Capture the cell that displays the provided text and extract its (x, y) central coordinate. 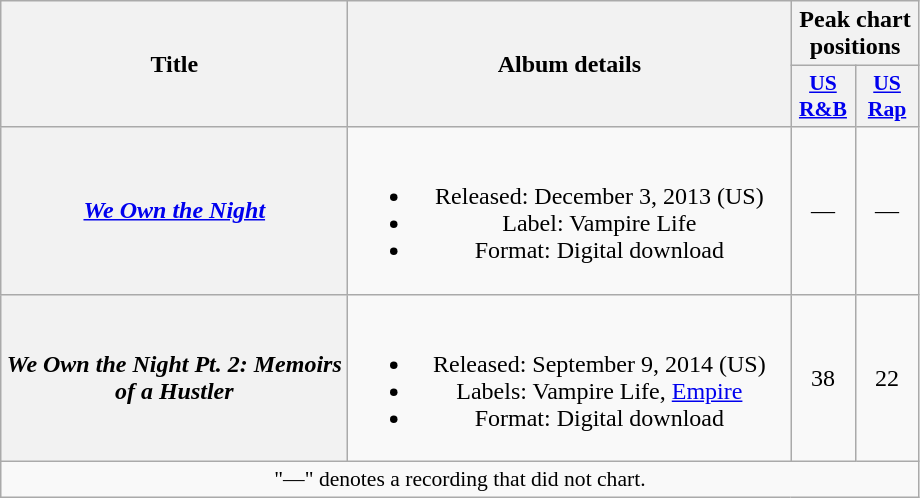
22 (887, 378)
Title (174, 64)
USRap (887, 96)
Peak chart positions (855, 34)
We Own the Night Pt. 2: Memoirs of a Hustler (174, 378)
Released: September 9, 2014 (US)Labels: Vampire Life, EmpireFormat: Digital download (570, 378)
38 (823, 378)
"—" denotes a recording that did not chart. (460, 479)
We Own the Night (174, 210)
Released: December 3, 2013 (US)Label: Vampire LifeFormat: Digital download (570, 210)
Album details (570, 64)
USR&B (823, 96)
